From the cell containing the given text, extract its center point as (X, Y) coordinate. 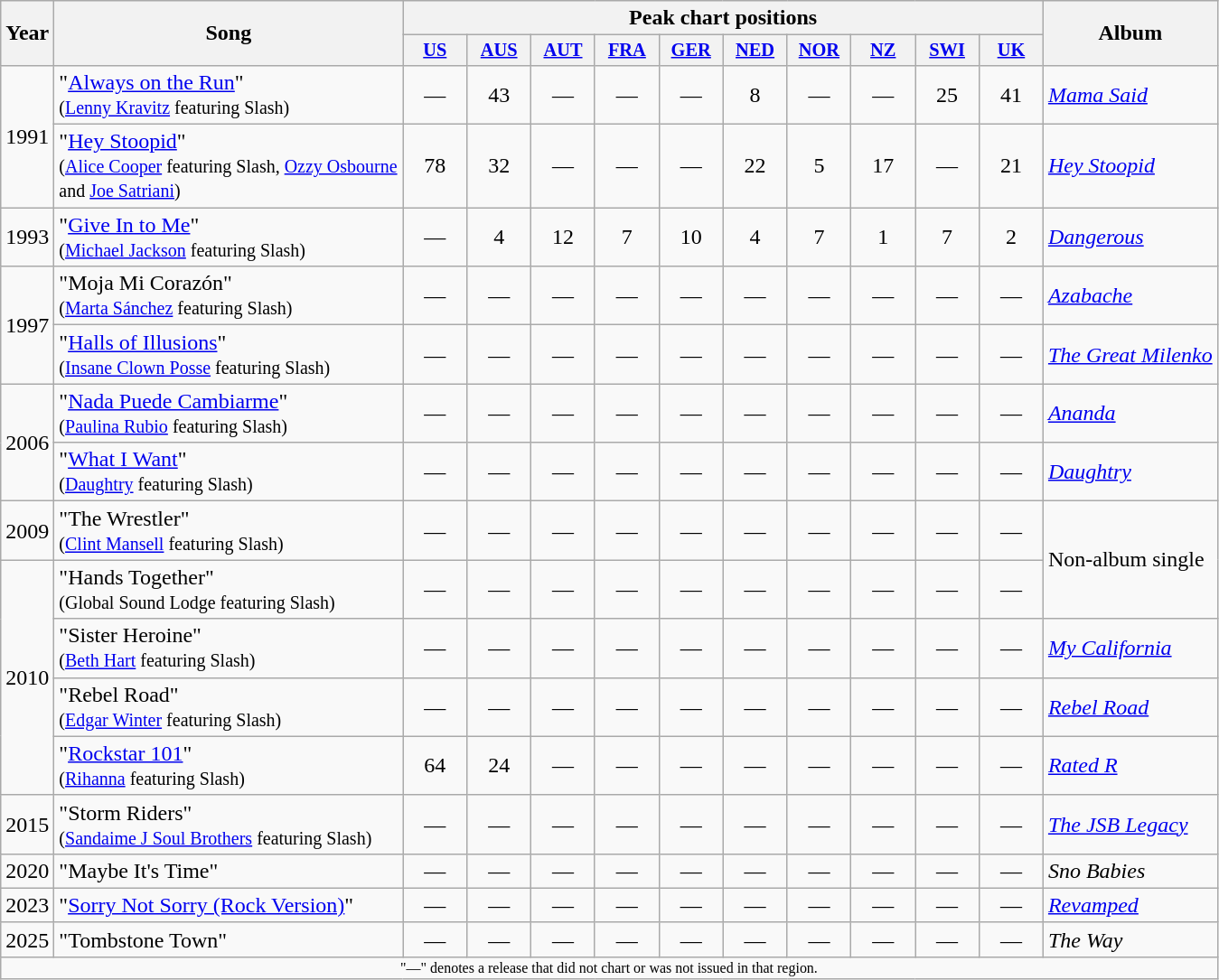
"The Wrestler"(Clint Mansell featuring Slash) (229, 531)
Sno Babies (1130, 871)
"Storm Riders"(Sandaime J Soul Brothers featuring Slash) (229, 824)
78 (436, 166)
2023 (27, 905)
Azabache (1130, 296)
2 (1012, 237)
"Always on the Run"(Lenny Kravitz featuring Slash) (229, 94)
2015 (27, 824)
10 (690, 237)
"Halls of Illusions"(Insane Clown Posse featuring Slash) (229, 354)
Year (27, 33)
"Hey Stoopid"(Alice Cooper featuring Slash, Ozzy Osbourne and Joe Satriani) (229, 166)
43 (499, 94)
Rated R (1130, 766)
The Great Milenko (1130, 354)
"Rockstar 101"(Rihanna featuring Slash) (229, 766)
22 (755, 166)
NED (755, 51)
"Moja Mi Corazón"(Marta Sánchez featuring Slash) (229, 296)
2020 (27, 871)
The Way (1130, 939)
"Maybe It's Time" (229, 871)
NZ (884, 51)
1993 (27, 237)
8 (755, 94)
Album (1130, 33)
2009 (27, 531)
The JSB Legacy (1130, 824)
"Rebel Road"(Edgar Winter featuring Slash) (229, 706)
1991 (27, 135)
Hey Stoopid (1130, 166)
1997 (27, 325)
FRA (627, 51)
2010 (27, 677)
Peak chart positions (723, 18)
"Give In to Me"(Michael Jackson featuring Slash) (229, 237)
"Hands Together"(Global Sound Lodge featuring Slash) (229, 589)
Rebel Road (1130, 706)
2025 (27, 939)
AUT (564, 51)
41 (1012, 94)
24 (499, 766)
32 (499, 166)
Daughtry (1130, 471)
2006 (27, 443)
17 (884, 166)
1 (884, 237)
"Tombstone Town" (229, 939)
NOR (819, 51)
21 (1012, 166)
Ananda (1130, 414)
Mama Said (1130, 94)
64 (436, 766)
Revamped (1130, 905)
UK (1012, 51)
Song (229, 33)
US (436, 51)
"What I Want"(Daughtry featuring Slash) (229, 471)
GER (690, 51)
My California (1130, 649)
25 (947, 94)
Dangerous (1130, 237)
SWI (947, 51)
"Sister Heroine"(Beth Hart featuring Slash) (229, 649)
Non-album single (1130, 560)
12 (564, 237)
"—" denotes a release that did not chart or was not issued in that region. (609, 967)
"Nada Puede Cambiarme"(Paulina Rubio featuring Slash) (229, 414)
5 (819, 166)
AUS (499, 51)
"Sorry Not Sorry (Rock Version)" (229, 905)
